Extract the [x, y] coordinate from the center of the cell holding the provided text.  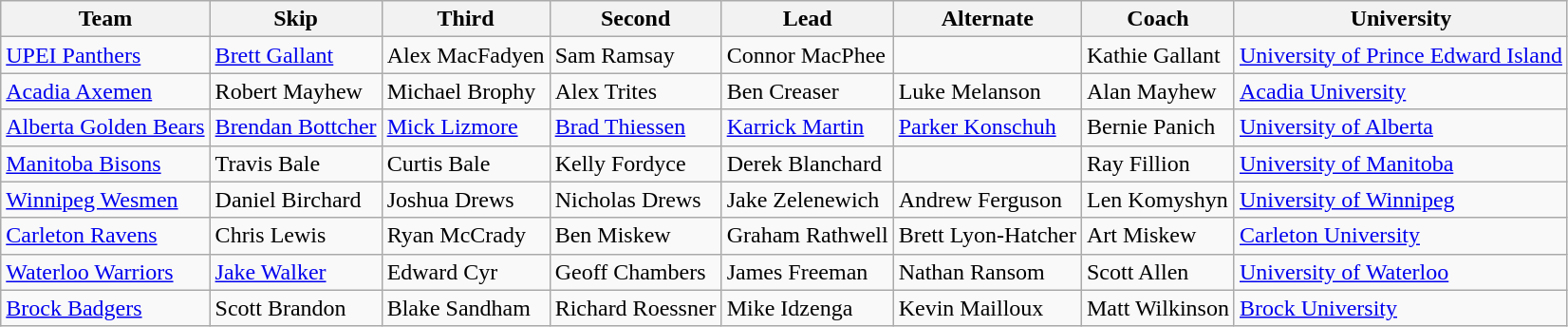
University of Prince Edward Island [1401, 55]
Derek Blanchard [807, 163]
Second [636, 19]
Scott Allen [1158, 272]
Ryan McCrady [465, 236]
Joshua Drews [465, 200]
Mike Idzenga [807, 308]
Mick Lizmore [465, 127]
Ray Fillion [1158, 163]
Andrew Ferguson [987, 200]
Brad Thiessen [636, 127]
Scott Brandon [296, 308]
Carleton University [1401, 236]
Jake Zelenewich [807, 200]
Manitoba Bisons [105, 163]
Third [465, 19]
Chris Lewis [296, 236]
Brett Gallant [296, 55]
University of Manitoba [1401, 163]
Sam Ramsay [636, 55]
James Freeman [807, 272]
Bernie Panich [1158, 127]
Ben Creaser [807, 91]
Acadia Axemen [105, 91]
Graham Rathwell [807, 236]
Alternate [987, 19]
Kelly Fordyce [636, 163]
Geoff Chambers [636, 272]
Robert Mayhew [296, 91]
Nicholas Drews [636, 200]
Len Komyshyn [1158, 200]
Curtis Bale [465, 163]
University of Alberta [1401, 127]
Nathan Ransom [987, 272]
Brock University [1401, 308]
Ben Miskew [636, 236]
University of Winnipeg [1401, 200]
Karrick Martin [807, 127]
Alex Trites [636, 91]
University [1401, 19]
Richard Roessner [636, 308]
Brendan Bottcher [296, 127]
Alan Mayhew [1158, 91]
Acadia University [1401, 91]
Jake Walker [296, 272]
Alex MacFadyen [465, 55]
Parker Konschuh [987, 127]
Michael Brophy [465, 91]
Coach [1158, 19]
Brock Badgers [105, 308]
Art Miskew [1158, 236]
Winnipeg Wesmen [105, 200]
Connor MacPhee [807, 55]
Waterloo Warriors [105, 272]
Kevin Mailloux [987, 308]
Travis Bale [296, 163]
UPEI Panthers [105, 55]
Team [105, 19]
Carleton Ravens [105, 236]
Brett Lyon-Hatcher [987, 236]
University of Waterloo [1401, 272]
Skip [296, 19]
Edward Cyr [465, 272]
Matt Wilkinson [1158, 308]
Kathie Gallant [1158, 55]
Blake Sandham [465, 308]
Luke Melanson [987, 91]
Alberta Golden Bears [105, 127]
Lead [807, 19]
Daniel Birchard [296, 200]
